For the text-containing cell, return its midpoint in (X, Y) coordinate format. 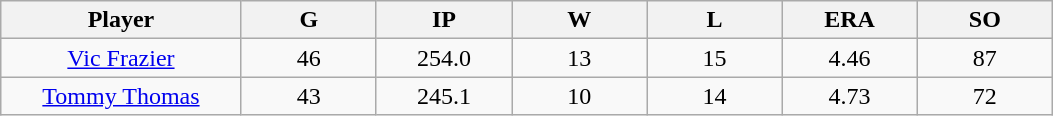
4.46 (850, 58)
SO (984, 20)
ERA (850, 20)
87 (984, 58)
IP (444, 20)
W (580, 20)
14 (714, 96)
13 (580, 58)
Player (121, 20)
Vic Frazier (121, 58)
Tommy Thomas (121, 96)
46 (308, 58)
245.1 (444, 96)
254.0 (444, 58)
10 (580, 96)
72 (984, 96)
L (714, 20)
43 (308, 96)
4.73 (850, 96)
G (308, 20)
15 (714, 58)
